From the cell containing the given text, extract its center point as [X, Y] coordinate. 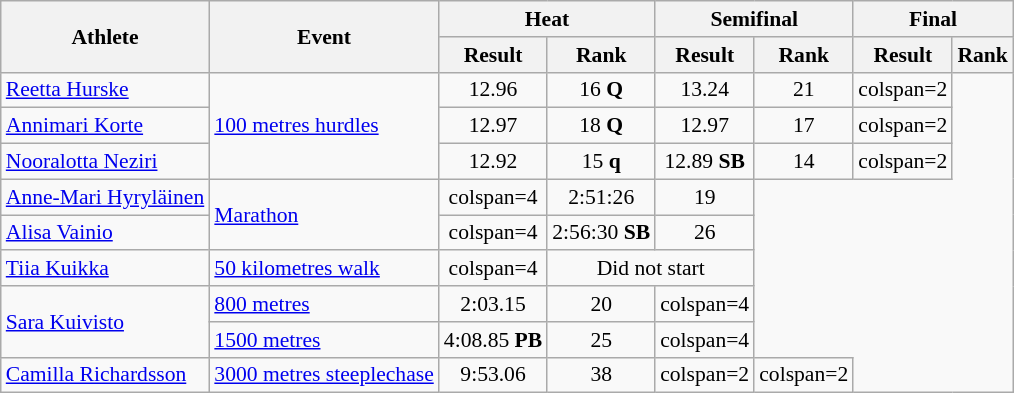
Nooralotta Neziri [106, 162]
19 [704, 197]
17 [804, 126]
Marathon [324, 214]
25 [601, 340]
Final [933, 19]
3000 metres steeplechase [324, 375]
2:03.15 [493, 304]
12.89 SB [704, 162]
Did not start [650, 269]
Sara Kuivisto [106, 322]
Heat [547, 19]
Semifinal [754, 19]
15 q [601, 162]
38 [601, 375]
Annimari Korte [106, 126]
20 [601, 304]
14 [804, 162]
21 [804, 90]
100 metres hurdles [324, 126]
13.24 [704, 90]
12.92 [493, 162]
50 kilometres walk [324, 269]
4:08.85 PB [493, 340]
2:51:26 [601, 197]
Anne-Mari Hyryläinen [106, 197]
Reetta Hurske [106, 90]
Camilla Richardsson [106, 375]
2:56:30 SB [601, 233]
800 metres [324, 304]
9:53.06 [493, 375]
Tiia Kuikka [106, 269]
12.96 [493, 90]
18 Q [601, 126]
Alisa Vainio [106, 233]
16 Q [601, 90]
1500 metres [324, 340]
Athlete [106, 36]
Event [324, 36]
26 [704, 233]
